Find where the given text appears and provide that cell's center as [X, Y] coordinate. 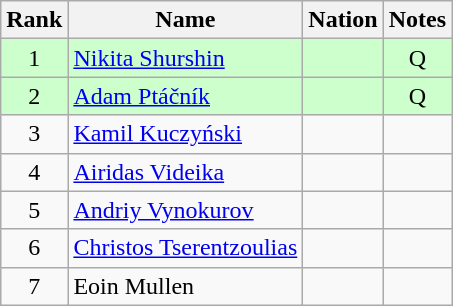
4 [34, 172]
Adam Ptáčník [186, 96]
Name [186, 20]
Eoin Mullen [186, 286]
5 [34, 210]
Nikita Shurshin [186, 58]
Airidas Videika [186, 172]
6 [34, 248]
Notes [417, 20]
3 [34, 134]
Rank [34, 20]
Christos Tserentzoulias [186, 248]
Andriy Vynokurov [186, 210]
Kamil Kuczyński [186, 134]
2 [34, 96]
7 [34, 286]
1 [34, 58]
Nation [343, 20]
